Pinpoint the cell where the given text exists, returning its [x, y] midpoint coordinate. 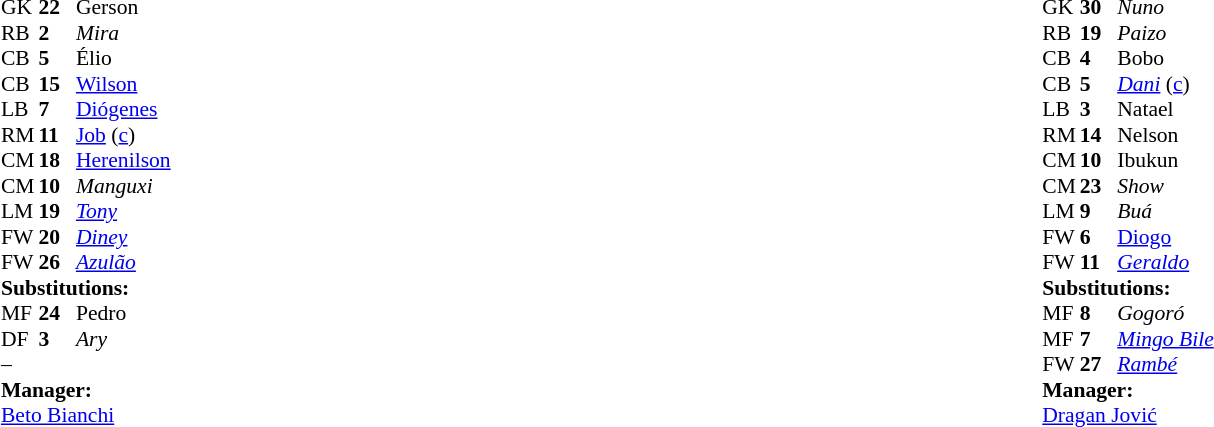
15 [57, 84]
4 [1099, 59]
Geraldo [1166, 263]
Azulão [124, 263]
Dani (c) [1166, 84]
Pedro [124, 313]
Mingo Bile [1166, 339]
– [20, 365]
27 [1099, 365]
Buá [1166, 211]
26 [57, 263]
6 [1099, 237]
Diógenes [124, 109]
Wilson [124, 84]
Natael [1166, 109]
Herenilson [124, 161]
20 [57, 237]
Show [1166, 186]
18 [57, 161]
Paizo [1166, 33]
Tony [124, 211]
Manguxi [124, 186]
2 [57, 33]
Ibukun [1166, 161]
8 [1099, 313]
Élio [124, 59]
23 [1099, 186]
14 [1099, 135]
Diogo [1166, 237]
Job (c) [124, 135]
24 [57, 313]
Nelson [1166, 135]
DF [20, 339]
Bobo [1166, 59]
Gogoró [1166, 313]
Ary [124, 339]
Rambé [1166, 365]
Diney [124, 237]
Mira [124, 33]
9 [1099, 211]
